Return [x, y] of the center of cell containing provided text 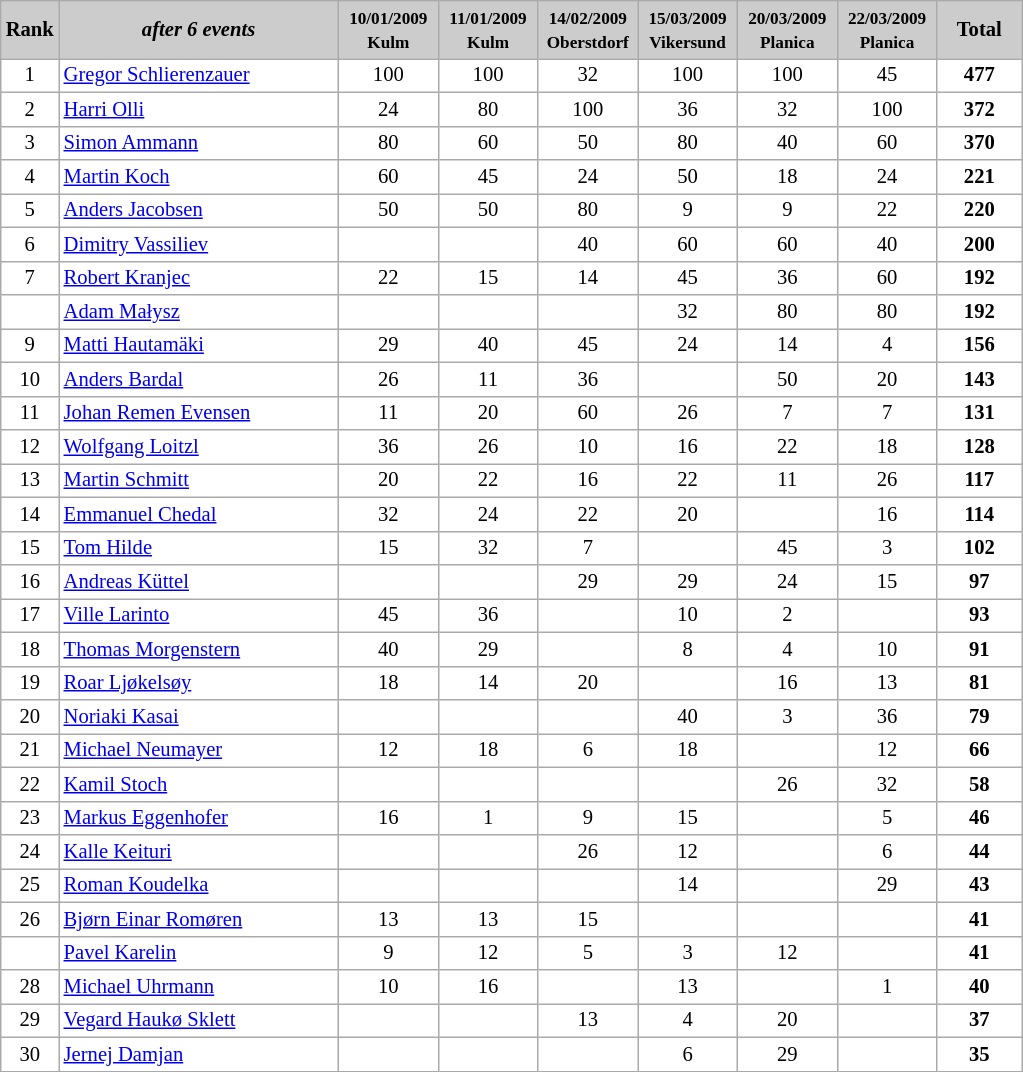
19 [30, 683]
43 [980, 885]
131 [980, 413]
Anders Jacobsen [199, 210]
Dimitry Vassiliev [199, 244]
372 [980, 109]
Noriaki Kasai [199, 717]
143 [980, 379]
Roman Koudelka [199, 885]
477 [980, 75]
58 [980, 784]
after 6 events [199, 29]
Michael Uhrmann [199, 987]
93 [980, 615]
Rank [30, 29]
Kamil Stoch [199, 784]
200 [980, 244]
97 [980, 581]
Tom Hilde [199, 548]
37 [980, 1020]
Robert Kranjec [199, 278]
Michael Neumayer [199, 750]
91 [980, 649]
156 [980, 345]
Anders Bardal [199, 379]
Kalle Keituri [199, 851]
81 [980, 683]
Ville Larinto [199, 615]
Martin Schmitt [199, 480]
Bjørn Einar Romøren [199, 919]
Roar Ljøkelsøy [199, 683]
102 [980, 548]
Andreas Küttel [199, 581]
Thomas Morgenstern [199, 649]
Adam Małysz [199, 311]
14/02/2009Oberstdorf [588, 29]
Total [980, 29]
114 [980, 514]
8 [688, 649]
Harri Olli [199, 109]
117 [980, 480]
Markus Eggenhofer [199, 818]
Johan Remen Evensen [199, 413]
44 [980, 851]
Emmanuel Chedal [199, 514]
Wolfgang Loitzl [199, 447]
25 [30, 885]
128 [980, 447]
11/01/2009Kulm [488, 29]
46 [980, 818]
66 [980, 750]
221 [980, 177]
28 [30, 987]
23 [30, 818]
21 [30, 750]
35 [980, 1054]
20/03/2009Planica [787, 29]
Gregor Schlierenzauer [199, 75]
Pavel Karelin [199, 953]
Vegard Haukø Sklett [199, 1020]
30 [30, 1054]
22/03/2009Planica [887, 29]
10/01/2009Kulm [388, 29]
15/03/2009Vikersund [688, 29]
Martin Koch [199, 177]
Matti Hautamäki [199, 345]
220 [980, 210]
17 [30, 615]
370 [980, 143]
79 [980, 717]
Jernej Damjan [199, 1054]
Simon Ammann [199, 143]
